Find where the given text appears and provide that cell's center as (X, Y) coordinate. 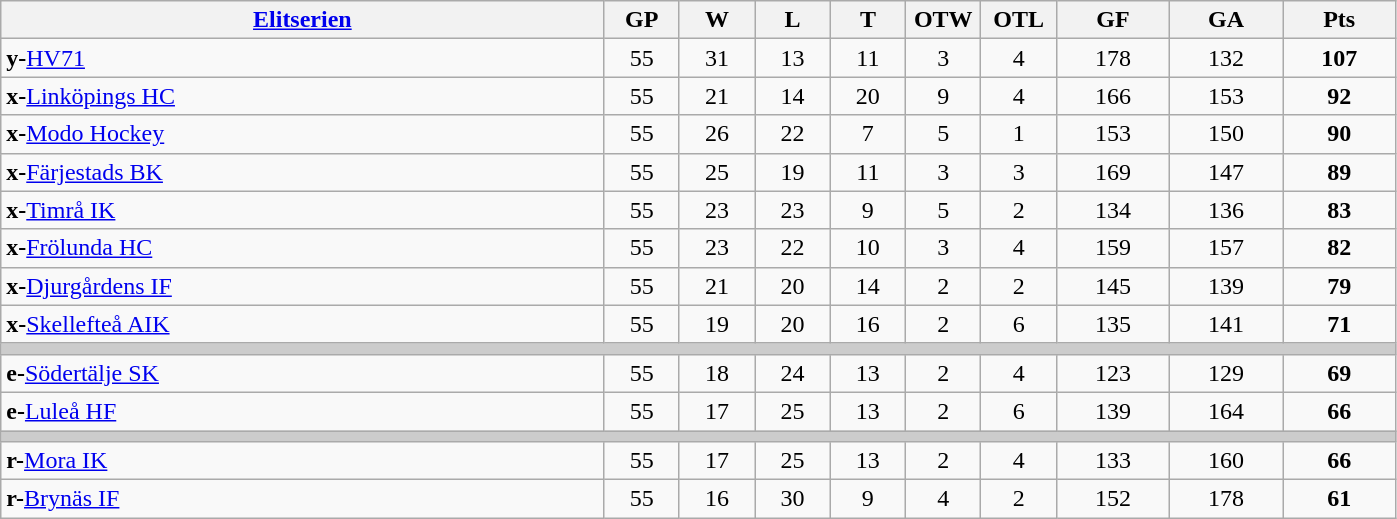
145 (1112, 286)
GF (1112, 20)
159 (1112, 248)
18 (716, 373)
Elitserien (302, 20)
OTW (944, 20)
x-Färjestads BK (302, 172)
7 (868, 134)
157 (1226, 248)
71 (1340, 324)
W (716, 20)
61 (1340, 499)
x-Frölunda HC (302, 248)
82 (1340, 248)
x-Skellefteå AIK (302, 324)
e-Luleå HF (302, 411)
90 (1340, 134)
164 (1226, 411)
169 (1112, 172)
x-Djurgårdens IF (302, 286)
129 (1226, 373)
69 (1340, 373)
160 (1226, 461)
r-Brynäs IF (302, 499)
133 (1112, 461)
10 (868, 248)
y-HV71 (302, 58)
147 (1226, 172)
30 (792, 499)
1 (1018, 134)
89 (1340, 172)
83 (1340, 210)
x-Timrå IK (302, 210)
x-Modo Hockey (302, 134)
134 (1112, 210)
152 (1112, 499)
L (792, 20)
141 (1226, 324)
166 (1112, 96)
26 (716, 134)
150 (1226, 134)
92 (1340, 96)
GP (642, 20)
31 (716, 58)
OTL (1018, 20)
107 (1340, 58)
e-Södertälje SK (302, 373)
GA (1226, 20)
79 (1340, 286)
Pts (1340, 20)
136 (1226, 210)
132 (1226, 58)
135 (1112, 324)
x-Linköpings HC (302, 96)
24 (792, 373)
123 (1112, 373)
r-Mora IK (302, 461)
T (868, 20)
